Locate the cell with the specified text and output its [x, y] center coordinate. 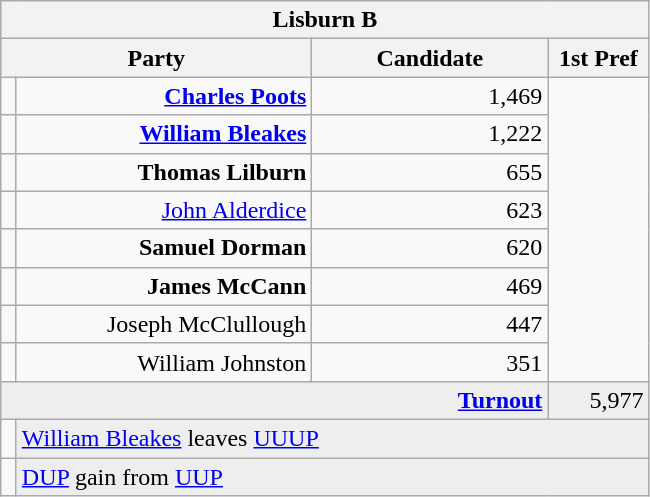
1st Pref [598, 58]
1,222 [430, 134]
Party [156, 58]
623 [430, 210]
James McCann [164, 286]
John Alderdice [164, 210]
William Bleakes [164, 134]
469 [430, 286]
620 [430, 248]
1,469 [430, 96]
Candidate [430, 58]
DUP gain from UUP [332, 477]
Samuel Dorman [164, 248]
351 [430, 362]
Charles Poots [164, 96]
William Bleakes leaves UUUP [332, 438]
5,977 [598, 400]
655 [430, 172]
William Johnston [164, 362]
Thomas Lilburn [164, 172]
Joseph McClullough [164, 324]
Turnout [274, 400]
Lisburn B [325, 20]
447 [430, 324]
